Return the [X, Y] coordinate for the center point of the cell that contains the specified text.  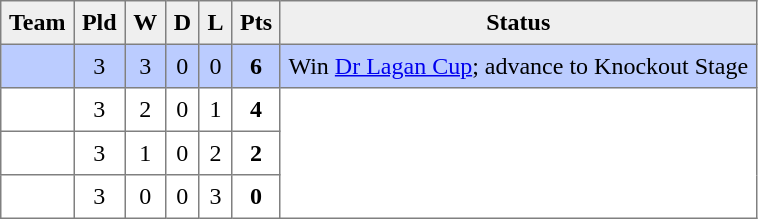
D [182, 23]
6 [256, 66]
Team [38, 23]
Status [518, 23]
Win Dr Lagan Cup; advance to Knockout Stage [518, 66]
Pts [256, 23]
4 [256, 110]
Pld [100, 23]
L [216, 23]
W [145, 23]
